Return the (X, Y) coordinate for the center point of the cell that contains the specified text.  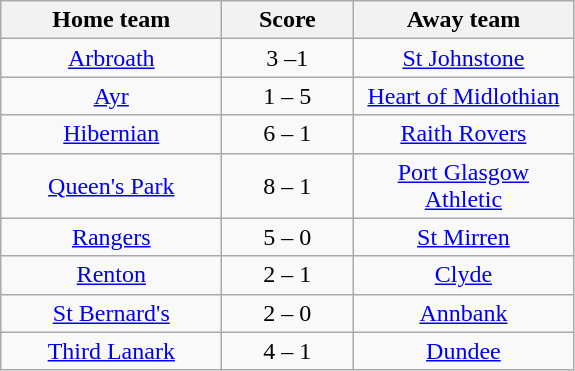
1 – 5 (288, 96)
Renton (112, 275)
Port Glasgow Athletic (464, 186)
2 – 1 (288, 275)
Queen's Park (112, 186)
Away team (464, 20)
Heart of Midlothian (464, 96)
Score (288, 20)
Third Lanark (112, 351)
3 –1 (288, 58)
2 – 0 (288, 313)
Clyde (464, 275)
Hibernian (112, 134)
Raith Rovers (464, 134)
5 – 0 (288, 237)
Dundee (464, 351)
Ayr (112, 96)
St Mirren (464, 237)
Rangers (112, 237)
6 – 1 (288, 134)
8 – 1 (288, 186)
St Bernard's (112, 313)
4 – 1 (288, 351)
Arbroath (112, 58)
Annbank (464, 313)
Home team (112, 20)
St Johnstone (464, 58)
